Provide the [x, y] coordinate of the cell's center where the given text is located.  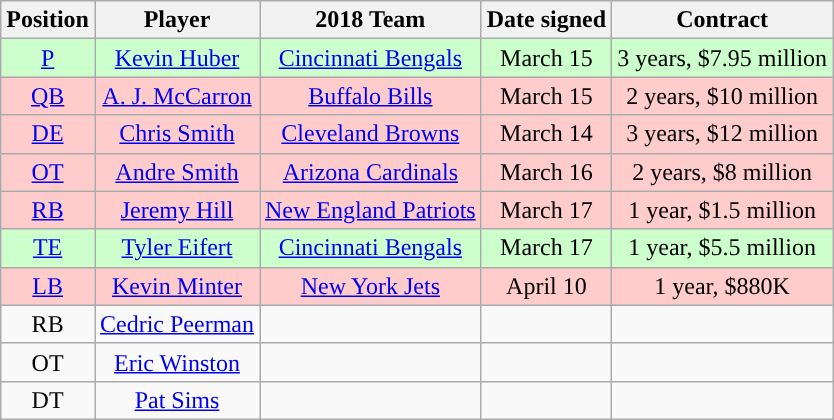
Eric Winston [176, 362]
DT [48, 400]
DE [48, 134]
April 10 [546, 286]
Buffalo Bills [371, 96]
Position [48, 20]
Cedric Peerman [176, 324]
Kevin Huber [176, 58]
March 16 [546, 172]
TE [48, 248]
P [48, 58]
1 year, $5.5 million [722, 248]
LB [48, 286]
New York Jets [371, 286]
Tyler Eifert [176, 248]
Kevin Minter [176, 286]
1 year, $1.5 million [722, 210]
QB [48, 96]
1 year, $880K [722, 286]
Player [176, 20]
Pat Sims [176, 400]
3 years, $7.95 million [722, 58]
2 years, $10 million [722, 96]
3 years, $12 million [722, 134]
Chris Smith [176, 134]
2 years, $8 million [722, 172]
Jeremy Hill [176, 210]
Arizona Cardinals [371, 172]
2018 Team [371, 20]
Contract [722, 20]
Date signed [546, 20]
Andre Smith [176, 172]
Cleveland Browns [371, 134]
New England Patriots [371, 210]
March 14 [546, 134]
A. J. McCarron [176, 96]
